Locate the cell with the specified text and output its (X, Y) center coordinate. 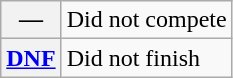
DNF (31, 58)
— (31, 20)
Did not finish (146, 58)
Did not compete (146, 20)
